Scan for the cell matching the given text and deliver its (x, y) coordinate at center. 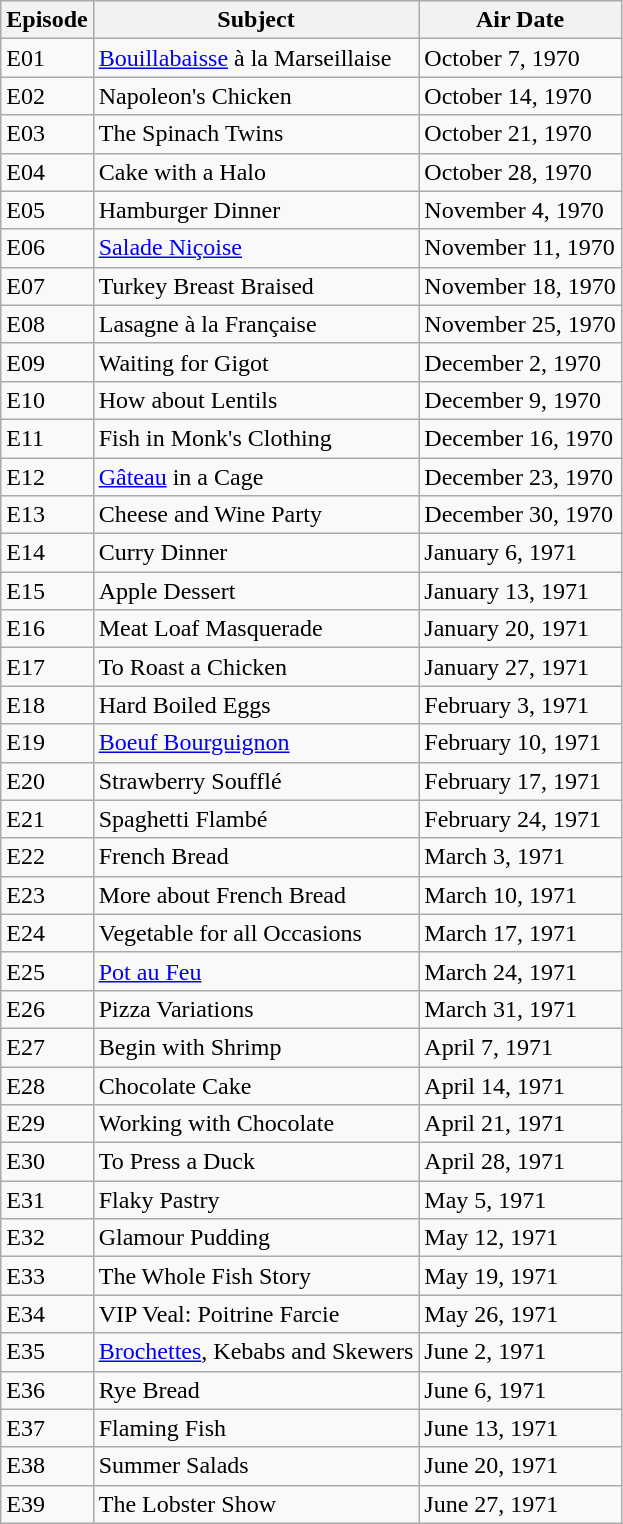
E05 (47, 210)
Flaky Pastry (256, 1200)
E36 (47, 1390)
Curry Dinner (256, 553)
More about French Bread (256, 895)
E19 (47, 743)
E09 (47, 362)
Cheese and Wine Party (256, 515)
May 26, 1971 (520, 1314)
Rye Bread (256, 1390)
March 10, 1971 (520, 895)
E02 (47, 96)
E34 (47, 1314)
January 27, 1971 (520, 667)
Boeuf Bourguignon (256, 743)
E06 (47, 248)
October 21, 1970 (520, 134)
The Whole Fish Story (256, 1276)
Napoleon's Chicken (256, 96)
Flaming Fish (256, 1428)
E31 (47, 1200)
E04 (47, 172)
March 24, 1971 (520, 971)
To Press a Duck (256, 1162)
E10 (47, 400)
Turkey Breast Braised (256, 286)
February 3, 1971 (520, 705)
Air Date (520, 20)
French Bread (256, 857)
Pizza Variations (256, 1009)
The Lobster Show (256, 1504)
E16 (47, 629)
E17 (47, 667)
Glamour Pudding (256, 1238)
How about Lentils (256, 400)
E01 (47, 58)
May 19, 1971 (520, 1276)
January 6, 1971 (520, 553)
November 11, 1970 (520, 248)
April 28, 1971 (520, 1162)
E28 (47, 1085)
March 17, 1971 (520, 933)
Hamburger Dinner (256, 210)
June 20, 1971 (520, 1466)
June 6, 1971 (520, 1390)
February 17, 1971 (520, 781)
Fish in Monk's Clothing (256, 438)
E35 (47, 1352)
February 10, 1971 (520, 743)
January 20, 1971 (520, 629)
December 30, 1970 (520, 515)
To Roast a Chicken (256, 667)
Apple Dessert (256, 591)
October 14, 1970 (520, 96)
October 7, 1970 (520, 58)
February 24, 1971 (520, 819)
E29 (47, 1124)
Bouillabaisse à la Marseillaise (256, 58)
Summer Salads (256, 1466)
E24 (47, 933)
May 5, 1971 (520, 1200)
January 13, 1971 (520, 591)
December 2, 1970 (520, 362)
April 7, 1971 (520, 1047)
Meat Loaf Masquerade (256, 629)
November 4, 1970 (520, 210)
E18 (47, 705)
Hard Boiled Eggs (256, 705)
October 28, 1970 (520, 172)
E08 (47, 324)
Subject (256, 20)
Vegetable for all Occasions (256, 933)
March 31, 1971 (520, 1009)
April 14, 1971 (520, 1085)
E03 (47, 134)
December 23, 1970 (520, 477)
Waiting for Gigot (256, 362)
Cake with a Halo (256, 172)
E39 (47, 1504)
The Spinach Twins (256, 134)
E30 (47, 1162)
E33 (47, 1276)
June 13, 1971 (520, 1428)
E22 (47, 857)
Chocolate Cake (256, 1085)
E26 (47, 1009)
March 3, 1971 (520, 857)
Gâteau in a Cage (256, 477)
E12 (47, 477)
Strawberry Soufflé (256, 781)
December 9, 1970 (520, 400)
E20 (47, 781)
Lasagne à la Française (256, 324)
Working with Chocolate (256, 1124)
E14 (47, 553)
June 2, 1971 (520, 1352)
E27 (47, 1047)
E32 (47, 1238)
April 21, 1971 (520, 1124)
E07 (47, 286)
November 25, 1970 (520, 324)
E13 (47, 515)
E21 (47, 819)
VIP Veal: Poitrine Farcie (256, 1314)
Begin with Shrimp (256, 1047)
E25 (47, 971)
Salade Niçoise (256, 248)
November 18, 1970 (520, 286)
E23 (47, 895)
Brochettes, Kebabs and Skewers (256, 1352)
E38 (47, 1466)
E15 (47, 591)
May 12, 1971 (520, 1238)
E11 (47, 438)
June 27, 1971 (520, 1504)
Episode (47, 20)
Spaghetti Flambé (256, 819)
E37 (47, 1428)
December 16, 1970 (520, 438)
Pot au Feu (256, 971)
